Identify which cell holds the provided text, then report its (X, Y) central coordinate. 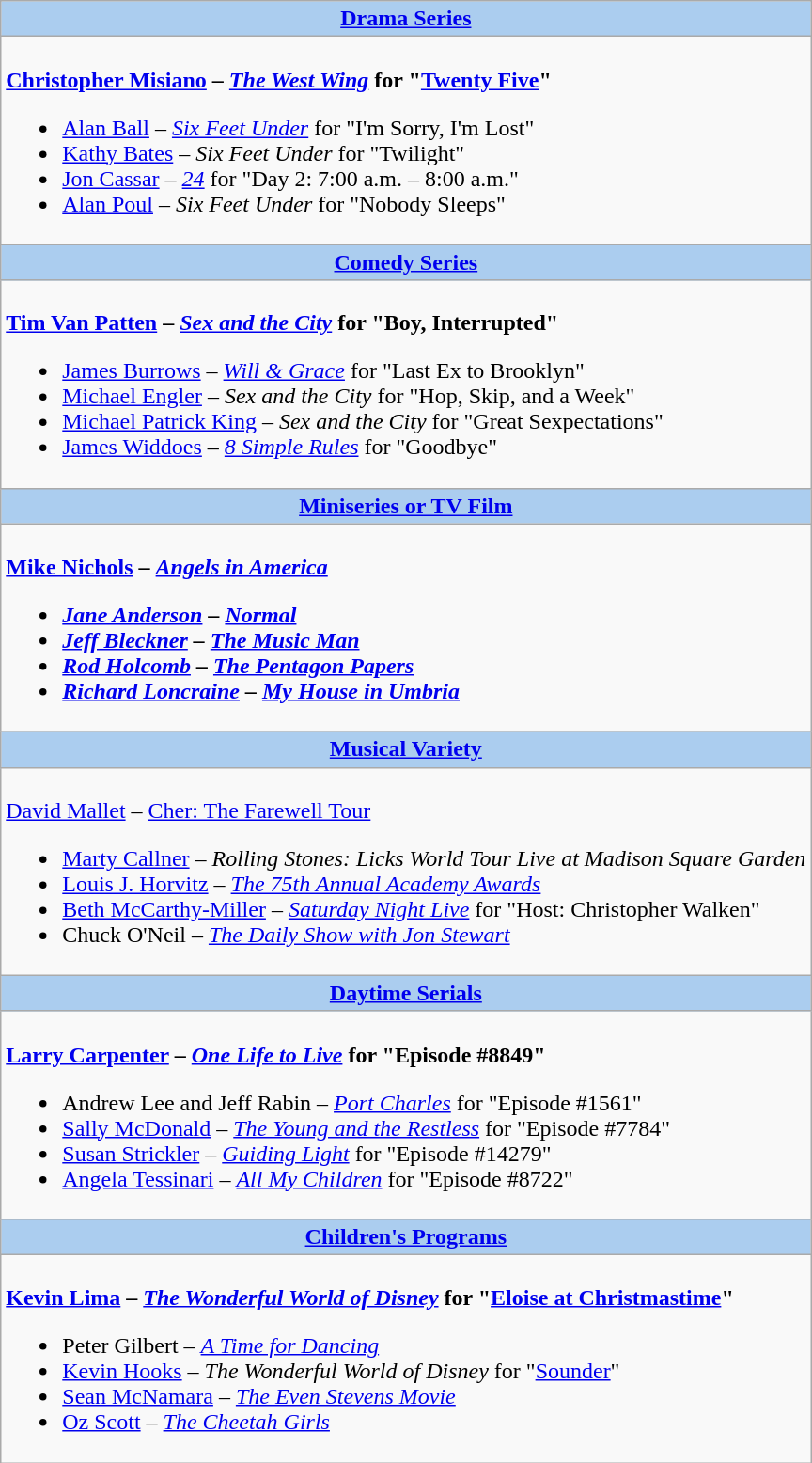
Daytime Serials (406, 993)
Comedy Series (406, 262)
Musical Variety (406, 749)
Miniseries or TV Film (406, 506)
Children's Programs (406, 1236)
Drama Series (406, 19)
